Identify which cell holds the provided text, then report its (X, Y) central coordinate. 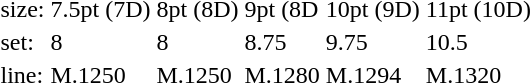
9.75 (372, 42)
8.75 (282, 42)
